Capture the cell that displays the provided text and extract its [X, Y] central coordinate. 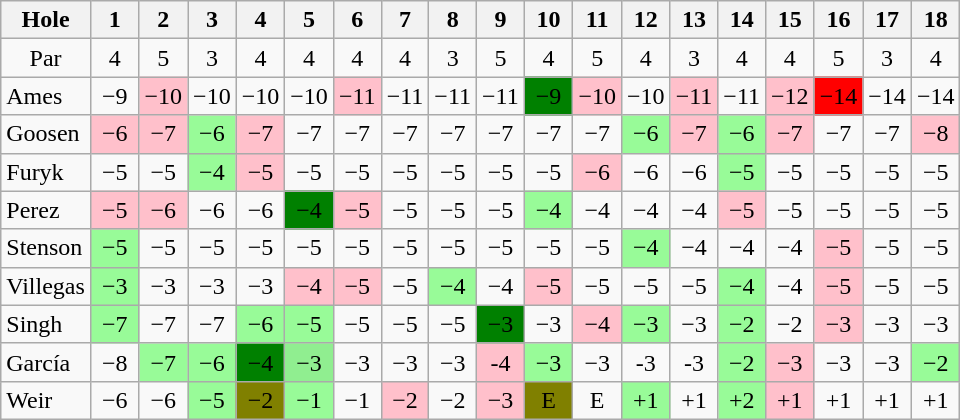
Par [46, 58]
Ames [46, 96]
1 [114, 20]
6 [357, 20]
8 [453, 20]
9 [501, 20]
14 [742, 20]
Goosen [46, 134]
10 [548, 20]
−12 [790, 96]
7 [405, 20]
García [46, 362]
Stenson [46, 248]
Weir [46, 400]
Perez [46, 210]
11 [598, 20]
12 [646, 20]
15 [790, 20]
17 [888, 20]
16 [838, 20]
Hole [46, 20]
Singh [46, 324]
-4 [501, 362]
+2 [742, 400]
Furyk [46, 172]
Villegas [46, 286]
13 [694, 20]
18 [936, 20]
2 [164, 20]
